Detect which cell encompasses the target text, then output its [x, y] center coordinate. 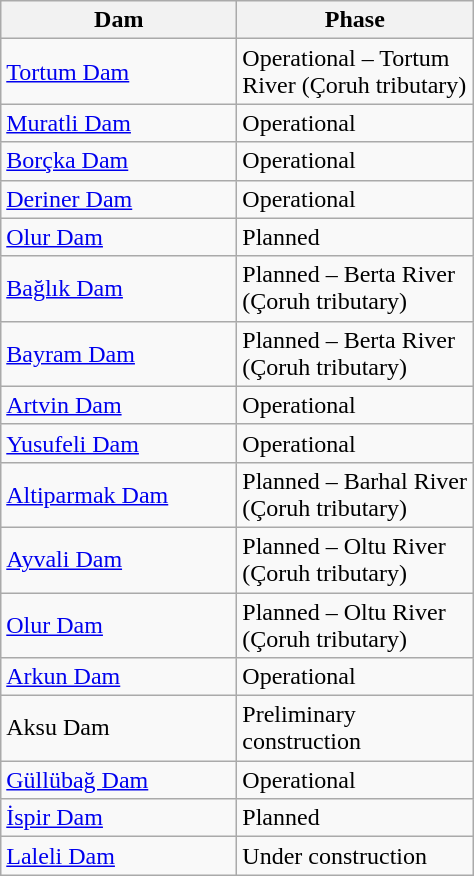
Güllübağ Dam [119, 780]
Borçka Dam [119, 161]
Arkun Dam [119, 677]
Aksu Dam [119, 728]
Preliminary construction [355, 728]
Tortum Dam [119, 72]
Artvin Dam [119, 405]
Altiparmak Dam [119, 494]
Planned – Barhal River (Çoruh tributary) [355, 494]
Bağlık Dam [119, 288]
Deriner Dam [119, 199]
Under construction [355, 856]
Muratli Dam [119, 123]
İspir Dam [119, 818]
Operational – Tortum River (Çoruh tributary) [355, 72]
Bayram Dam [119, 354]
Dam [119, 20]
Yusufeli Dam [119, 443]
Phase [355, 20]
Ayvali Dam [119, 560]
Laleli Dam [119, 856]
